Identify which cell holds the provided text, then report its (X, Y) central coordinate. 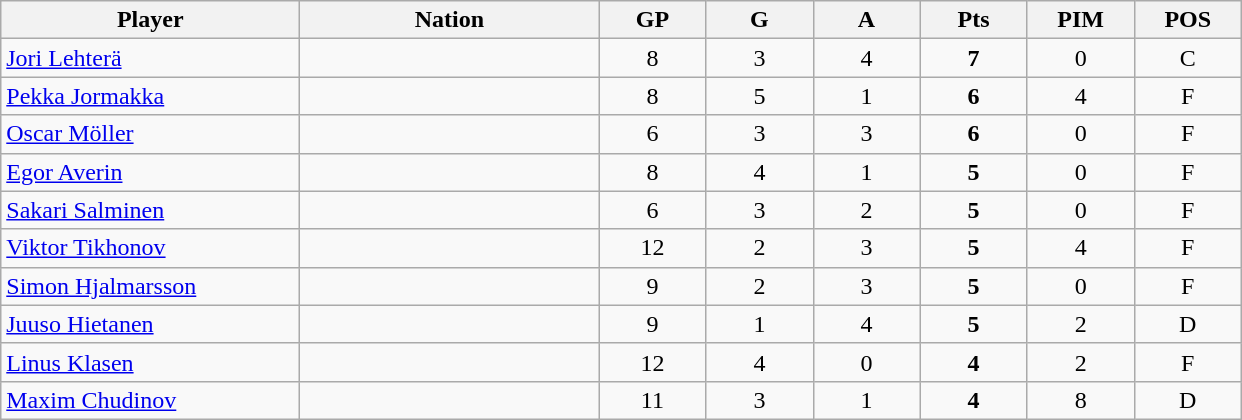
POS (1188, 20)
Pekka Jormakka (150, 96)
Simon Hjalmarsson (150, 286)
11 (652, 400)
Jori Lehterä (150, 58)
Nation (450, 20)
C (1188, 58)
Sakari Salminen (150, 210)
Egor Averin (150, 172)
G (760, 20)
Juuso Hietanen (150, 324)
7 (974, 58)
Viktor Tikhonov (150, 248)
Player (150, 20)
Maxim Chudinov (150, 400)
Pts (974, 20)
A (866, 20)
Oscar Möller (150, 134)
GP (652, 20)
PIM (1080, 20)
Linus Klasen (150, 362)
